Provide the [X, Y] coordinate of the cell's center where the given text is located.  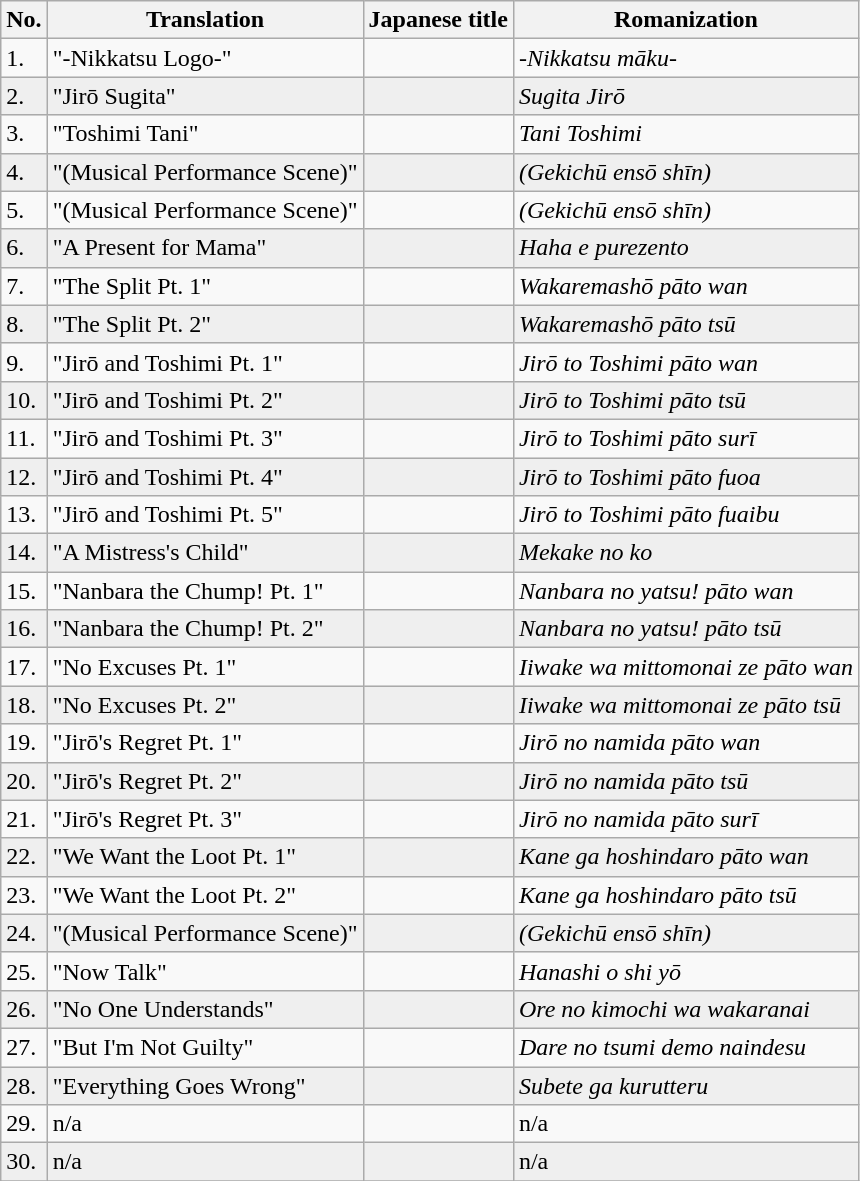
21. [24, 819]
"No Excuses Pt. 1" [205, 667]
20. [24, 781]
3. [24, 134]
7. [24, 286]
Japanese title [438, 20]
26. [24, 1009]
17. [24, 667]
Kane ga hoshindaro pāto tsū [686, 895]
Mekake no ko [686, 553]
"The Split Pt. 2" [205, 324]
28. [24, 1085]
Iiwake wa mittomonai ze pāto wan [686, 667]
Sugita Jirō [686, 96]
14. [24, 553]
Subete ga kurutteru [686, 1085]
Ore no kimochi wa wakaranai [686, 1009]
18. [24, 705]
"No Excuses Pt. 2" [205, 705]
30. [24, 1162]
"We Want the Loot Pt. 2" [205, 895]
Romanization [686, 20]
"No One Understands" [205, 1009]
Jirō to Toshimi pāto fuoa [686, 477]
Jirō to Toshimi pāto surī [686, 438]
Jirō no namida pāto surī [686, 819]
4. [24, 172]
Dare no tsumi demo naindesu [686, 1047]
23. [24, 895]
"Jirō and Toshimi Pt. 4" [205, 477]
"Jirō and Toshimi Pt. 2" [205, 400]
16. [24, 629]
Wakaremashō pāto tsū [686, 324]
27. [24, 1047]
Nanbara no yatsu! pāto tsū [686, 629]
Jirō to Toshimi pāto tsū [686, 400]
24. [24, 933]
No. [24, 20]
"Nanbara the Chump! Pt. 1" [205, 591]
10. [24, 400]
"The Split Pt. 1" [205, 286]
22. [24, 857]
Jirō no namida pāto tsū [686, 781]
11. [24, 438]
8. [24, 324]
"Jirō's Regret Pt. 1" [205, 743]
"But I'm Not Guilty" [205, 1047]
"Jirō and Toshimi Pt. 5" [205, 515]
"Toshimi Tani" [205, 134]
"Jirō and Toshimi Pt. 1" [205, 362]
Jirō no namida pāto wan [686, 743]
13. [24, 515]
Wakaremashō pāto wan [686, 286]
Hanashi o shi yō [686, 971]
9. [24, 362]
"Jirō Sugita" [205, 96]
Translation [205, 20]
"Nanbara the Chump! Pt. 2" [205, 629]
Kane ga hoshindaro pāto wan [686, 857]
-Nikkatsu māku- [686, 58]
29. [24, 1124]
"Jirō and Toshimi Pt. 3" [205, 438]
2. [24, 96]
"Jirō's Regret Pt. 2" [205, 781]
"Jirō's Regret Pt. 3" [205, 819]
6. [24, 248]
"We Want the Loot Pt. 1" [205, 857]
"Everything Goes Wrong" [205, 1085]
Iiwake wa mittomonai ze pāto tsū [686, 705]
"-Nikkatsu Logo-" [205, 58]
Jirō to Toshimi pāto fuaibu [686, 515]
"A Mistress's Child" [205, 553]
"Now Talk" [205, 971]
"A Present for Mama" [205, 248]
1. [24, 58]
Tani Toshimi [686, 134]
Nanbara no yatsu! pāto wan [686, 591]
19. [24, 743]
15. [24, 591]
25. [24, 971]
12. [24, 477]
5. [24, 210]
Jirō to Toshimi pāto wan [686, 362]
Haha e purezento [686, 248]
